Scan for the cell matching the given text and deliver its (X, Y) coordinate at center. 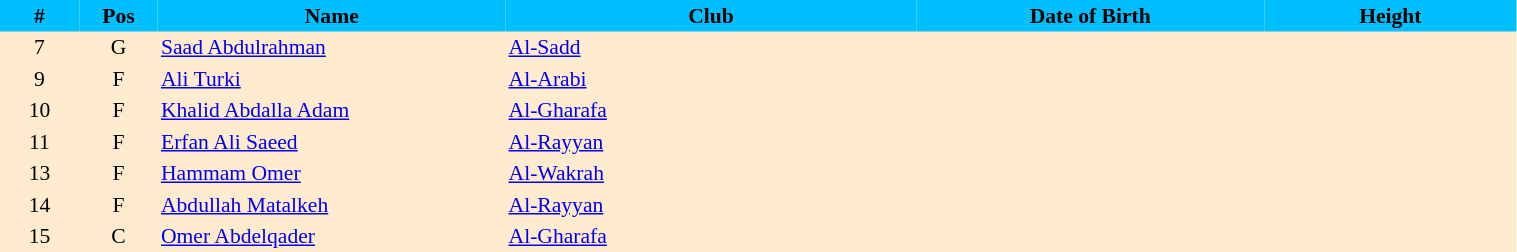
14 (40, 205)
13 (40, 174)
9 (40, 79)
Khalid Abdalla Adam (332, 110)
11 (40, 142)
Erfan Ali Saeed (332, 142)
Club (712, 16)
Al-Sadd (712, 48)
7 (40, 48)
Omer Abdelqader (332, 236)
15 (40, 236)
10 (40, 110)
Height (1390, 16)
C (118, 236)
Ali Turki (332, 79)
Saad Abdulrahman (332, 48)
Al-Wakrah (712, 174)
Name (332, 16)
Abdullah Matalkeh (332, 205)
Date of Birth (1090, 16)
G (118, 48)
# (40, 16)
Hammam Omer (332, 174)
Al-Arabi (712, 79)
Pos (118, 16)
